For the text-containing cell, return its midpoint in (X, Y) coordinate format. 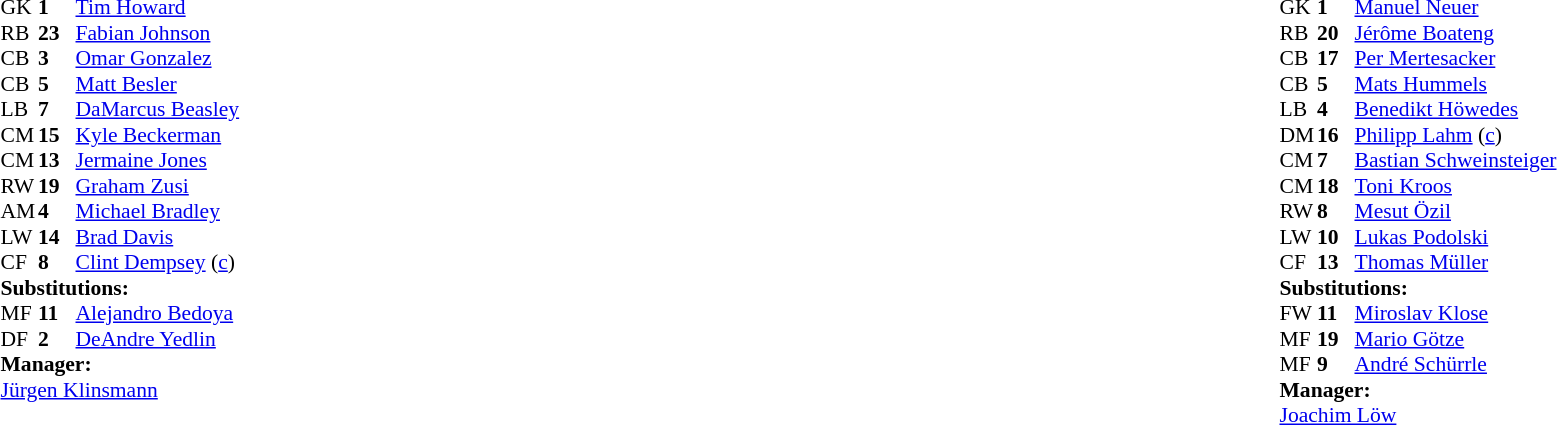
Brad Davis (158, 237)
Mario Götze (1455, 339)
17 (1336, 59)
Mesut Özil (1455, 211)
Miroslav Klose (1455, 313)
20 (1336, 33)
FW (1298, 313)
3 (57, 59)
Jermaine Jones (158, 161)
Alejandro Bedoya (158, 313)
15 (57, 135)
DeAndre Yedlin (158, 339)
DF (19, 339)
Clint Dempsey (c) (158, 263)
André Schürrle (1455, 365)
23 (57, 33)
AM (19, 211)
14 (57, 237)
Lukas Podolski (1455, 237)
Omar Gonzalez (158, 59)
Matt Besler (158, 84)
Toni Kroos (1455, 186)
Benedikt Höwedes (1455, 109)
16 (1336, 135)
Graham Zusi (158, 186)
DaMarcus Beasley (158, 109)
18 (1336, 186)
DM (1298, 135)
Bastian Schweinsteiger (1455, 161)
Kyle Beckerman (158, 135)
Jérôme Boateng (1455, 33)
Thomas Müller (1455, 263)
2 (57, 339)
Fabian Johnson (158, 33)
Per Mertesacker (1455, 59)
Michael Bradley (158, 211)
Philipp Lahm (c) (1455, 135)
Jürgen Klinsmann (120, 390)
10 (1336, 237)
Mats Hummels (1455, 84)
9 (1336, 365)
